For the text-containing cell, return its midpoint in (x, y) coordinate format. 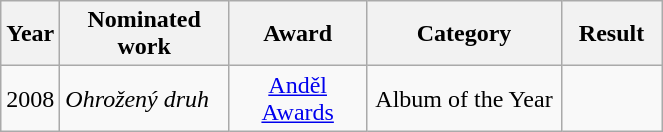
Album of the Year (464, 98)
Award (298, 34)
Ohrožený druh (144, 98)
Result (612, 34)
Category (464, 34)
Year (30, 34)
2008 (30, 98)
Nominated work (144, 34)
Anděl Awards (298, 98)
